Search for the cell housing the specified text and yield its [X, Y] center coordinate. 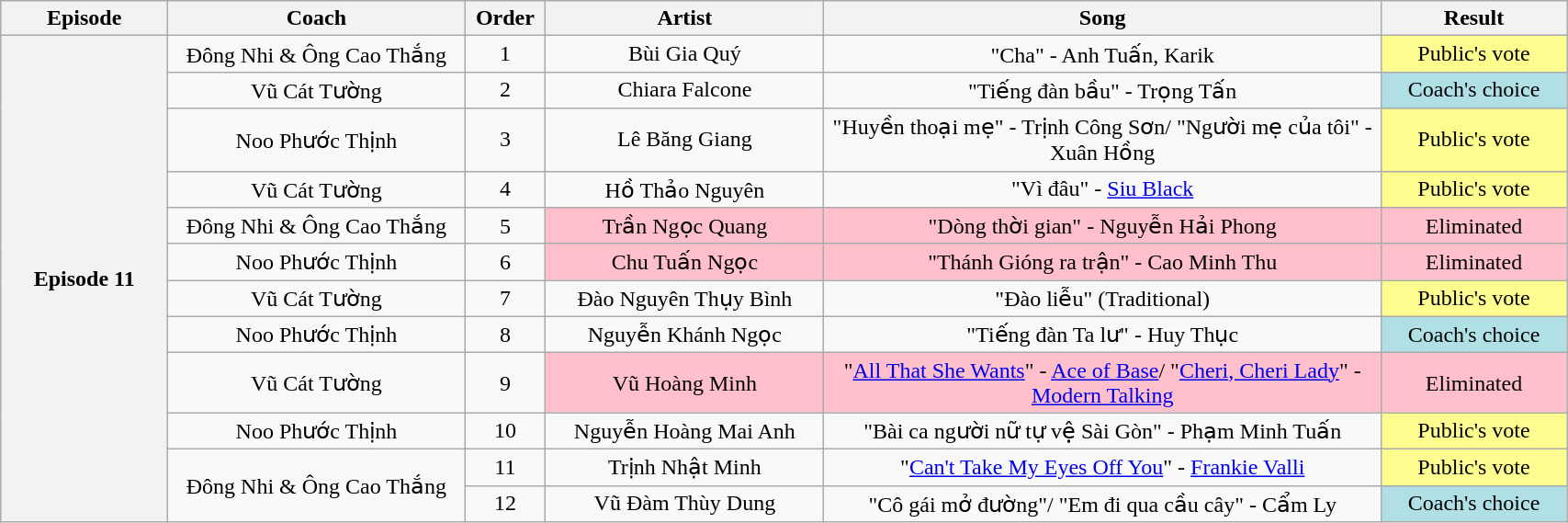
Vũ Hoàng Minh [685, 382]
"Can't Take My Eyes Off You" - Frankie Valli [1102, 467]
Nguyễn Hoàng Mai Anh [685, 431]
4 [505, 189]
6 [505, 262]
Vũ Đàm Thùy Dung [685, 504]
Trần Ngọc Quang [685, 226]
"All That She Wants" - Ace of Base/ "Cheri, Cheri Lady" - Modern Talking [1102, 382]
"Dòng thời gian" - Nguyễn Hải Phong [1102, 226]
Lê Băng Giang [685, 140]
2 [505, 90]
"Tiếng đàn bầu" - Trọng Tấn [1102, 90]
"Cô gái mở đường"/ "Em đi qua cầu cây" - Cẩm Ly [1102, 504]
"Bài ca người nữ tự vệ Sài Gòn" - Phạm Minh Tuấn [1102, 431]
7 [505, 299]
"Thánh Gióng ra trận" - Cao Minh Thu [1102, 262]
Chiara Falcone [685, 90]
Nguyễn Khánh Ngọc [685, 335]
1 [505, 54]
"Đào liễu" (Traditional) [1102, 299]
Trịnh Nhật Minh [685, 467]
"Vì đâu" - Siu Black [1102, 189]
5 [505, 226]
"Cha" - Anh Tuấn, Karik [1102, 54]
9 [505, 382]
12 [505, 504]
Episode [85, 18]
Chu Tuấn Ngọc [685, 262]
Order [505, 18]
Hồ Thảo Nguyên [685, 189]
Coach [316, 18]
"Tiếng đàn Ta lư" - Huy Thục [1102, 335]
3 [505, 140]
Episode 11 [85, 279]
Artist [685, 18]
Bùi Gia Quý [685, 54]
10 [505, 431]
8 [505, 335]
Đào Nguyên Thụy Bình [685, 299]
11 [505, 467]
Result [1473, 18]
"Huyền thoại mẹ" - Trịnh Công Sơn/ "Người mẹ của tôi" - Xuân Hồng [1102, 140]
Song [1102, 18]
